Extract the (x, y) coordinate from the center of the cell holding the provided text.  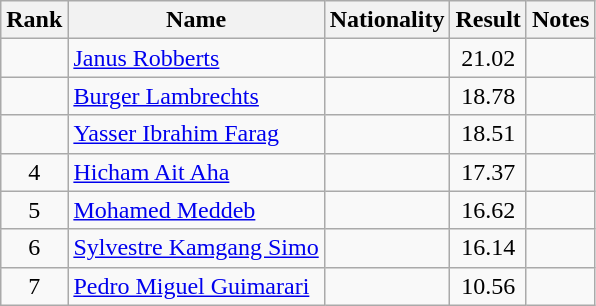
16.14 (488, 248)
Mohamed Meddeb (196, 210)
Name (196, 20)
Result (488, 20)
Sylvestre Kamgang Simo (196, 248)
Rank (34, 20)
16.62 (488, 210)
21.02 (488, 58)
Hicham Ait Aha (196, 172)
18.78 (488, 96)
6 (34, 248)
Janus Robberts (196, 58)
7 (34, 286)
Notes (560, 20)
17.37 (488, 172)
Pedro Miguel Guimarari (196, 286)
10.56 (488, 286)
Burger Lambrechts (196, 96)
18.51 (488, 134)
5 (34, 210)
Nationality (387, 20)
Yasser Ibrahim Farag (196, 134)
4 (34, 172)
